For the text-containing cell, return its midpoint in (x, y) coordinate format. 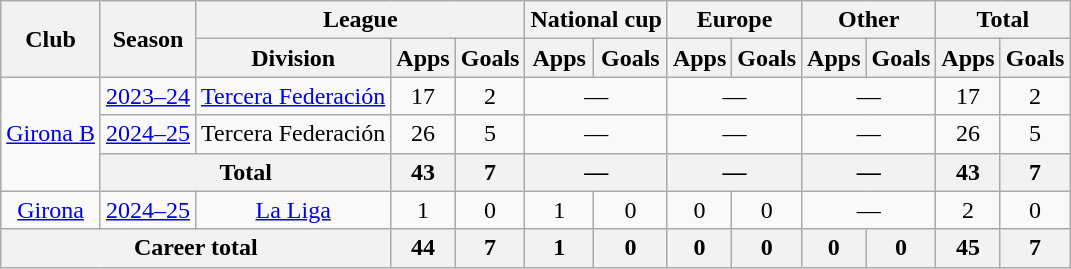
La Liga (294, 210)
2023–24 (148, 96)
Other (869, 20)
44 (423, 248)
Club (51, 39)
45 (968, 248)
Girona (51, 210)
League (360, 20)
Girona B (51, 134)
Season (148, 39)
National cup (596, 20)
Division (294, 58)
Career total (196, 248)
Europe (734, 20)
